Return the (X, Y) coordinate for the center point of the cell that contains the specified text.  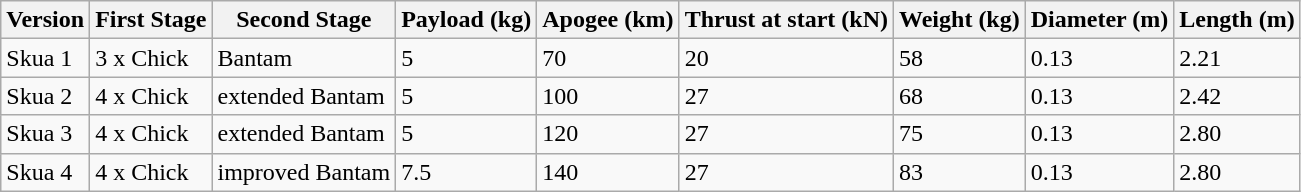
7.5 (466, 172)
Apogee (km) (608, 20)
75 (960, 134)
First Stage (151, 20)
Skua 3 (46, 134)
Bantam (304, 58)
improved Bantam (304, 172)
Length (m) (1237, 20)
68 (960, 96)
120 (608, 134)
Diameter (m) (1100, 20)
Weight (kg) (960, 20)
3 x Chick (151, 58)
83 (960, 172)
Skua 2 (46, 96)
20 (786, 58)
Skua 4 (46, 172)
Second Stage (304, 20)
Version (46, 20)
Thrust at start (kN) (786, 20)
2.42 (1237, 96)
70 (608, 58)
Skua 1 (46, 58)
140 (608, 172)
2.21 (1237, 58)
Payload (kg) (466, 20)
100 (608, 96)
58 (960, 58)
